Scan for the cell matching the given text and deliver its (X, Y) coordinate at center. 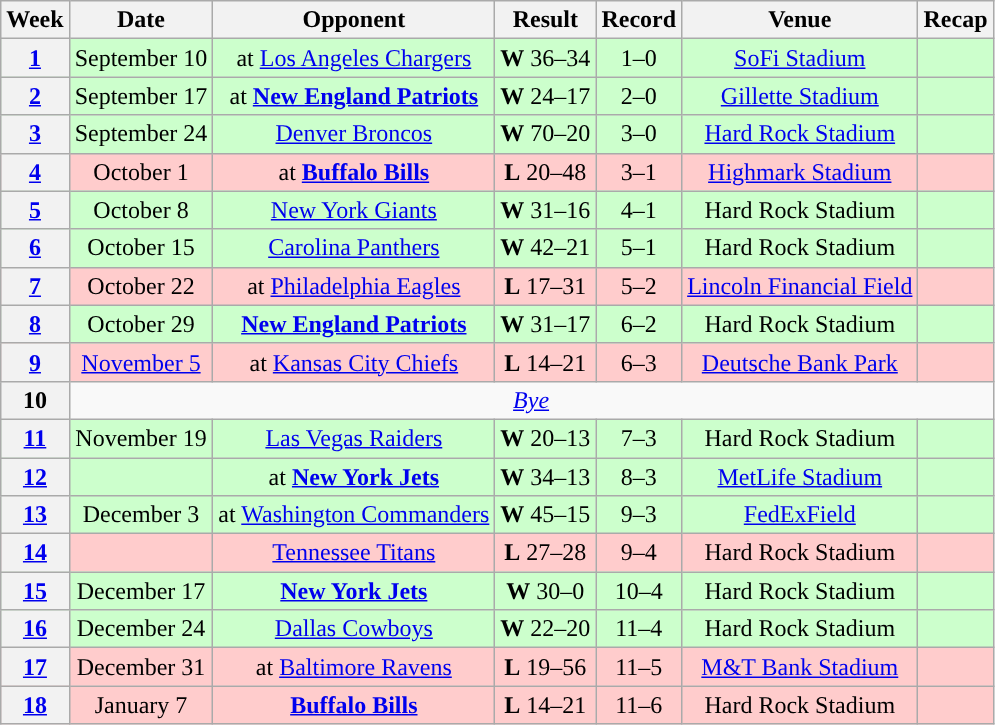
1 (35, 58)
at Los Angeles Chargers (354, 58)
at Buffalo Bills (354, 172)
W 31–16 (546, 210)
W 22–20 (546, 629)
7 (35, 286)
Dallas Cowboys (354, 629)
9–4 (639, 553)
M&T Bank Stadium (800, 667)
Date (141, 20)
Lincoln Financial Field (800, 286)
17 (35, 667)
December 17 (141, 591)
September 10 (141, 58)
L 17–31 (546, 286)
10–4 (639, 591)
W 31–17 (546, 324)
November 19 (141, 438)
W 30–0 (546, 591)
W 20–13 (546, 438)
Gillette Stadium (800, 96)
8 (35, 324)
at Baltimore Ravens (354, 667)
September 24 (141, 134)
Week (35, 20)
Buffalo Bills (354, 705)
11 (35, 438)
11–6 (639, 705)
W 36–34 (546, 58)
9 (35, 362)
W 24–17 (546, 96)
Highmark Stadium (800, 172)
5–1 (639, 248)
15 (35, 591)
1–0 (639, 58)
New England Patriots (354, 324)
W 45–15 (546, 515)
10 (35, 400)
Recap (956, 20)
5 (35, 210)
October 22 (141, 286)
September 17 (141, 96)
W 70–20 (546, 134)
Las Vegas Raiders (354, 438)
at New England Patriots (354, 96)
2–0 (639, 96)
14 (35, 553)
Deutsche Bank Park (800, 362)
13 (35, 515)
7–3 (639, 438)
W 34–13 (546, 477)
at Philadelphia Eagles (354, 286)
October 29 (141, 324)
Result (546, 20)
L 27–28 (546, 553)
Denver Broncos (354, 134)
8–3 (639, 477)
3–0 (639, 134)
December 3 (141, 515)
October 1 (141, 172)
L 20–48 (546, 172)
Bye (531, 400)
4 (35, 172)
FedExField (800, 515)
9–3 (639, 515)
Opponent (354, 20)
L 19–56 (546, 667)
October 8 (141, 210)
New York Jets (354, 591)
MetLife Stadium (800, 477)
16 (35, 629)
SoFi Stadium (800, 58)
at New York Jets (354, 477)
3–1 (639, 172)
W 42–21 (546, 248)
Carolina Panthers (354, 248)
11–4 (639, 629)
Record (639, 20)
at Kansas City Chiefs (354, 362)
3 (35, 134)
5–2 (639, 286)
November 5 (141, 362)
12 (35, 477)
October 15 (141, 248)
at Washington Commanders (354, 515)
6 (35, 248)
December 24 (141, 629)
Tennessee Titans (354, 553)
New York Giants (354, 210)
4–1 (639, 210)
6–2 (639, 324)
6–3 (639, 362)
Venue (800, 20)
January 7 (141, 705)
18 (35, 705)
2 (35, 96)
11–5 (639, 667)
December 31 (141, 667)
